Extract the (x, y) coordinate from the center of the cell holding the provided text.  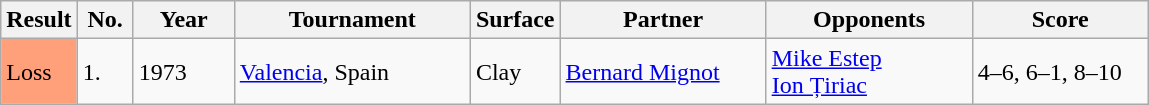
Score (1060, 20)
Partner (663, 20)
Opponents (869, 20)
Tournament (352, 20)
Bernard Mignot (663, 72)
4–6, 6–1, 8–10 (1060, 72)
1. (105, 72)
Year (184, 20)
No. (105, 20)
Result (39, 20)
Loss (39, 72)
Mike Estep Ion Țiriac (869, 72)
Clay (515, 72)
1973 (184, 72)
Valencia, Spain (352, 72)
Surface (515, 20)
